Determine the (X, Y) coordinate at the center of the cell enclosing the given text.  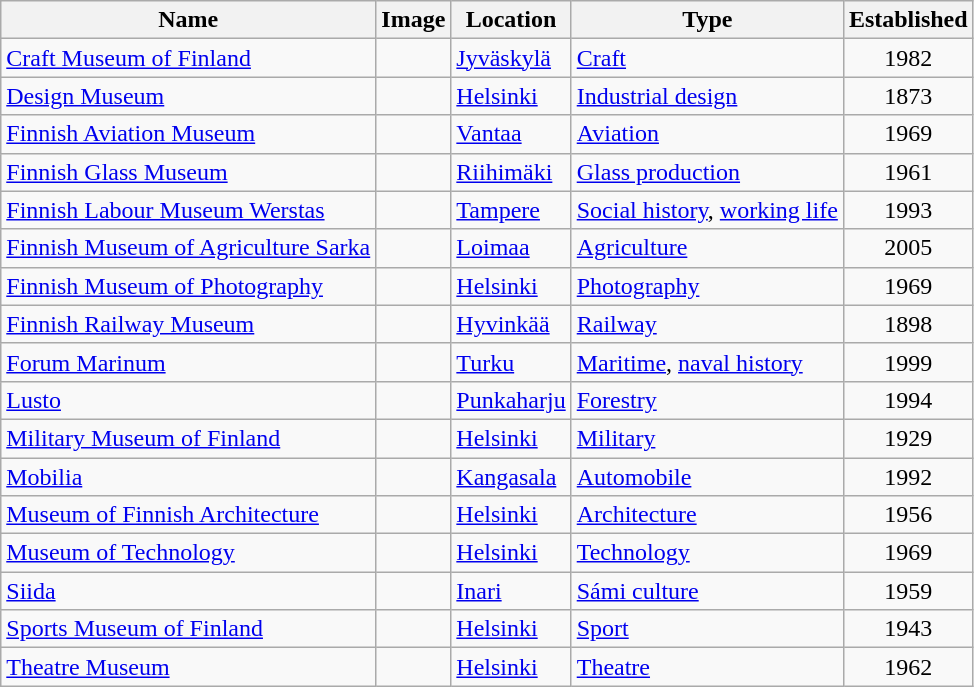
Aviation (707, 134)
Riihimäki (511, 172)
Jyväskylä (511, 58)
1956 (908, 515)
Design Museum (188, 96)
Photography (707, 286)
1982 (908, 58)
1962 (908, 667)
Kangasala (511, 477)
Museum of Finnish Architecture (188, 515)
Name (188, 20)
1959 (908, 591)
2005 (908, 248)
Location (511, 20)
Lusto (188, 400)
Museum of Technology (188, 553)
Established (908, 20)
Agriculture (707, 248)
Sports Museum of Finland (188, 629)
Military (707, 438)
Craft Museum of Finland (188, 58)
Maritime, naval history (707, 362)
1993 (908, 210)
1961 (908, 172)
Sámi culture (707, 591)
Finnish Museum of Photography (188, 286)
1898 (908, 324)
1999 (908, 362)
Automobile (707, 477)
Mobilia (188, 477)
1873 (908, 96)
Finnish Museum of Agriculture Sarka (188, 248)
1943 (908, 629)
Punkaharju (511, 400)
Social history, working life (707, 210)
Loimaa (511, 248)
Inari (511, 591)
Forestry (707, 400)
Tampere (511, 210)
1992 (908, 477)
Industrial design (707, 96)
Sport (707, 629)
1929 (908, 438)
Theatre (707, 667)
Technology (707, 553)
Finnish Aviation Museum (188, 134)
Finnish Railway Museum (188, 324)
Siida (188, 591)
Forum Marinum (188, 362)
Finnish Labour Museum Werstas (188, 210)
Glass production (707, 172)
Turku (511, 362)
Railway (707, 324)
Craft (707, 58)
Type (707, 20)
1994 (908, 400)
Finnish Glass Museum (188, 172)
Architecture (707, 515)
Hyvinkää (511, 324)
Vantaa (511, 134)
Theatre Museum (188, 667)
Image (414, 20)
Military Museum of Finland (188, 438)
